Detect which cell encompasses the target text, then output its [x, y] center coordinate. 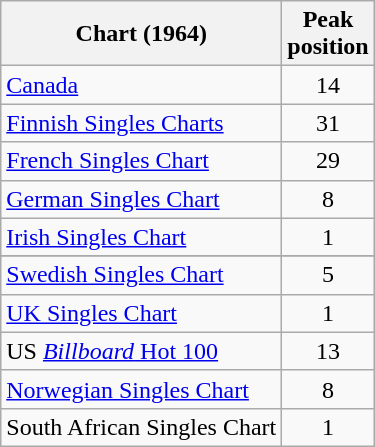
Finnish Singles Charts [142, 123]
Norwegian Singles Chart [142, 389]
5 [328, 275]
13 [328, 351]
Chart (1964) [142, 34]
Peakposition [328, 34]
UK Singles Chart [142, 313]
French Singles Chart [142, 161]
29 [328, 161]
31 [328, 123]
German Singles Chart [142, 199]
US Billboard Hot 100 [142, 351]
14 [328, 85]
South African Singles Chart [142, 427]
Swedish Singles Chart [142, 275]
Canada [142, 85]
Irish Singles Chart [142, 237]
